Return the (x, y) coordinate for the center point of the cell that contains the specified text.  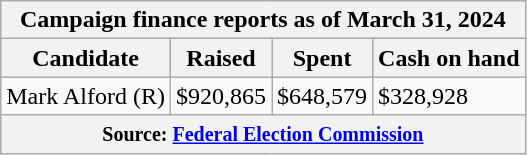
Mark Alford (R) (86, 96)
Spent (322, 58)
Cash on hand (449, 58)
Raised (220, 58)
$920,865 (220, 96)
Candidate (86, 58)
$328,928 (449, 96)
Campaign finance reports as of March 31, 2024 (263, 20)
Source: Federal Election Commission (263, 134)
$648,579 (322, 96)
